Find where the given text appears and provide that cell's center as (x, y) coordinate. 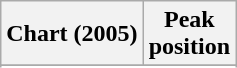
Peakposition (189, 34)
Chart (2005) (72, 34)
